From the cell containing the given text, extract its center point as (X, Y) coordinate. 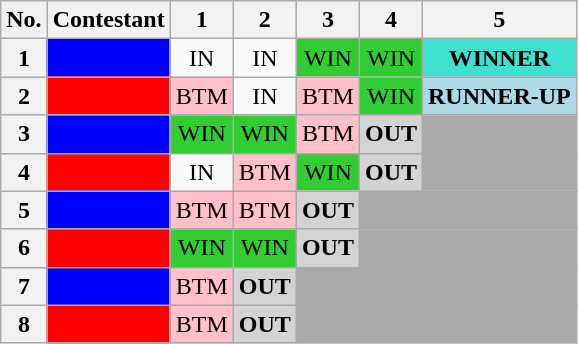
6 (24, 248)
WINNER (500, 58)
7 (24, 286)
No. (24, 20)
RUNNER-UP (500, 96)
Contestant (108, 20)
8 (24, 324)
